Search for the cell housing the specified text and yield its (x, y) center coordinate. 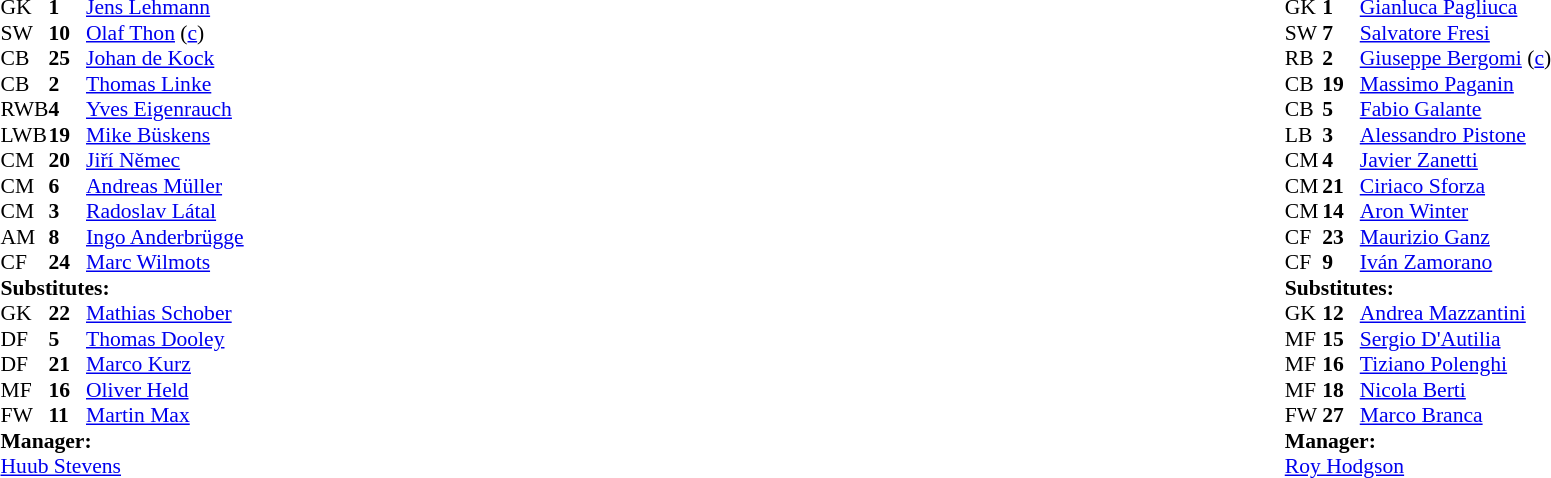
12 (1341, 313)
Thomas Linke (165, 84)
Marc Wilmots (165, 263)
RB (1304, 59)
Nicola Berti (1456, 390)
10 (67, 33)
Maurizio Ganz (1456, 237)
Olaf Thon (c) (165, 33)
Aron Winter (1456, 211)
Alessandro Pistone (1456, 135)
RWB (24, 109)
Johan de Kock (165, 59)
Thomas Dooley (165, 339)
23 (1341, 237)
Tiziano Polenghi (1456, 365)
Massimo Paganin (1456, 84)
Ingo Anderbrügge (165, 237)
6 (67, 186)
Mike Büskens (165, 135)
LB (1304, 135)
Ciriaco Sforza (1456, 186)
Oliver Held (165, 390)
Andreas Müller (165, 186)
20 (67, 161)
11 (67, 415)
Iván Zamorano (1456, 263)
14 (1341, 211)
Giuseppe Bergomi (c) (1456, 59)
Fabio Galante (1456, 109)
Jiří Němec (165, 161)
AM (24, 237)
Marco Kurz (165, 365)
Javier Zanetti (1456, 161)
Radoslav Látal (165, 211)
LWB (24, 135)
18 (1341, 390)
25 (67, 59)
Marco Branca (1456, 415)
8 (67, 237)
24 (67, 263)
15 (1341, 339)
Martin Max (165, 415)
27 (1341, 415)
Salvatore Fresi (1456, 33)
Andrea Mazzantini (1456, 313)
7 (1341, 33)
Mathias Schober (165, 313)
Yves Eigenrauch (165, 109)
9 (1341, 263)
Sergio D'Autilia (1456, 339)
22 (67, 313)
